For the text-containing cell, return its midpoint in (x, y) coordinate format. 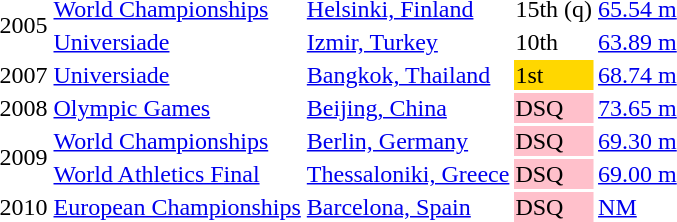
Berlin, Germany (408, 141)
Olympic Games (177, 108)
Bangkok, Thailand (408, 75)
Beijing, China (408, 108)
Izmir, Turkey (408, 42)
Thessaloniki, Greece (408, 174)
European Championships (177, 207)
10th (554, 42)
Barcelona, Spain (408, 207)
World Athletics Final (177, 174)
World Championships (177, 141)
1st (554, 75)
